Identify which cell holds the provided text, then report its (X, Y) central coordinate. 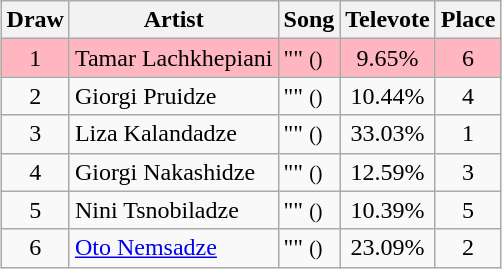
Nini Tsnobiladze (174, 210)
Oto Nemsadze (174, 248)
10.39% (388, 210)
Giorgi Pruidze (174, 96)
Song (309, 20)
Liza Kalandadze (174, 134)
23.09% (388, 248)
33.03% (388, 134)
Televote (388, 20)
Giorgi Nakashidze (174, 172)
9.65% (388, 58)
12.59% (388, 172)
Artist (174, 20)
Draw (35, 20)
Tamar Lachkhepiani (174, 58)
Place (468, 20)
10.44% (388, 96)
